From the cell containing the given text, extract its center point as [X, Y] coordinate. 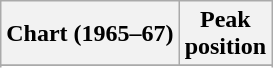
Chart (1965–67) [90, 34]
Peakposition [225, 34]
